Locate the cell with the specified text and output its (x, y) center coordinate. 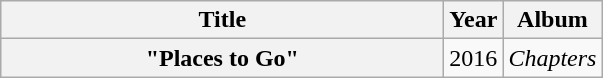
2016 (474, 58)
Album (552, 20)
Title (222, 20)
Year (474, 20)
"Places to Go" (222, 58)
Chapters (552, 58)
